Scan for the cell matching the given text and deliver its (x, y) coordinate at center. 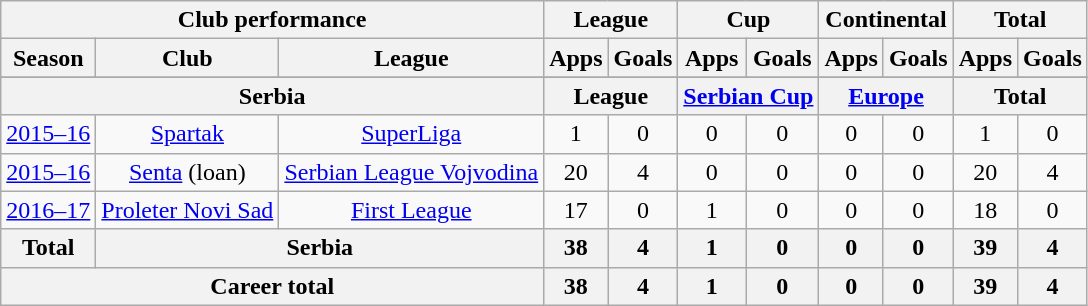
Cup (748, 20)
Senta (loan) (188, 172)
Serbian League Vojvodina (412, 172)
17 (576, 210)
Europe (886, 96)
Serbian Cup (748, 96)
18 (985, 210)
Club (188, 58)
SuperLiga (412, 134)
Proleter Novi Sad (188, 210)
2016–17 (48, 210)
Season (48, 58)
Club performance (272, 20)
Continental (886, 20)
First League (412, 210)
Career total (272, 286)
Spartak (188, 134)
